Identify which cell holds the provided text, then report its (X, Y) central coordinate. 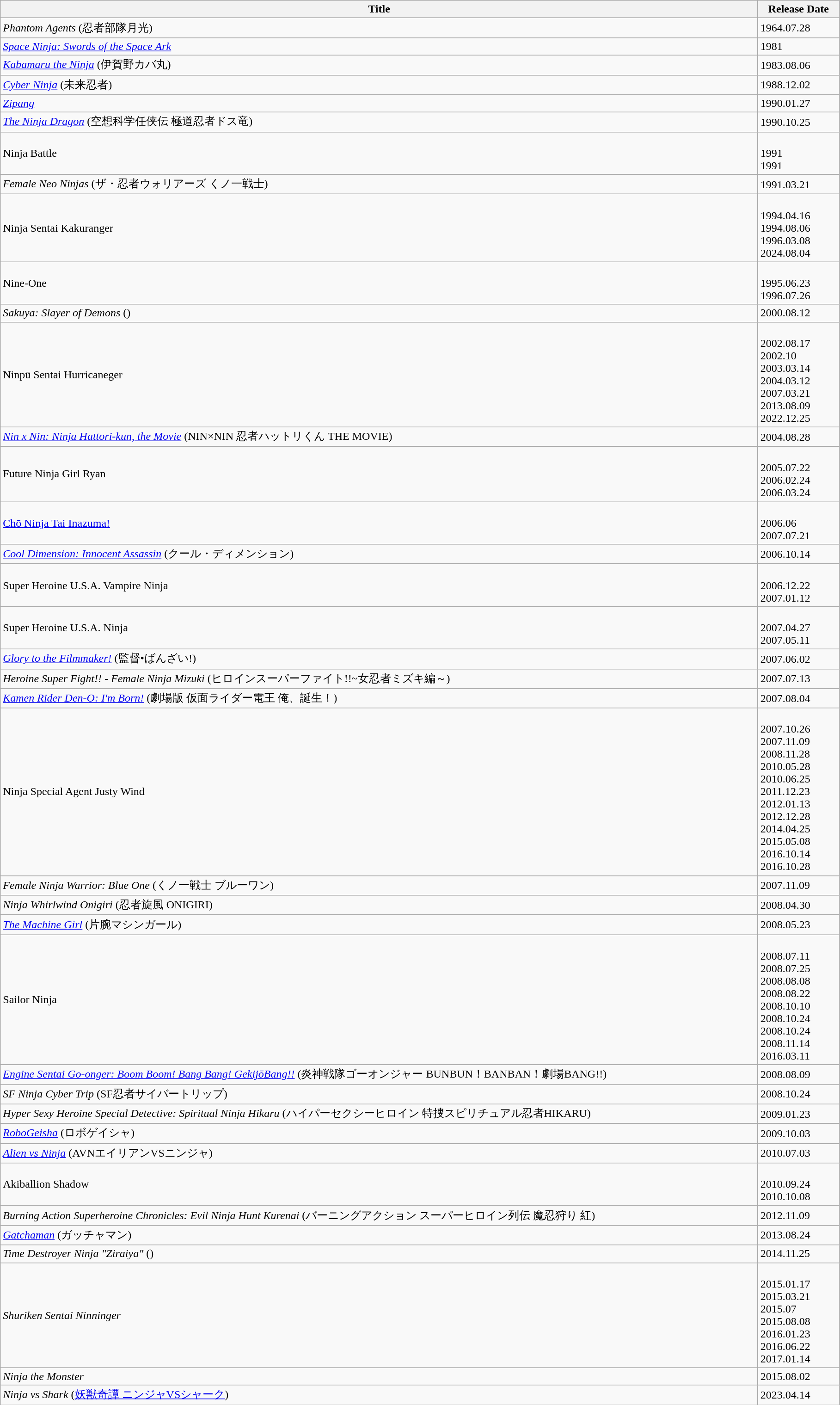
Chō Ninja Tai Inazuma! (379, 523)
2009.01.23 (798, 1114)
Future Ninja Girl Ryan (379, 474)
1990.01.27 (798, 104)
2007.04.272007.05.11 (798, 628)
Kabamaru the Ninja (伊賀野カバ丸) (379, 65)
2008.05.23 (798, 925)
Akiballion Shadow (379, 1184)
Ninja Whirlwind Onigiri (忍者旋風 ONIGIRI) (379, 906)
2015.08.02 (798, 1376)
Time Destroyer Ninja "Ziraiya" () (379, 1254)
Shuriken Sentai Ninninger (379, 1315)
2007.06.02 (798, 659)
2002.08.172002.102003.03.142004.03.122007.03.212013.08.092022.12.25 (798, 375)
Nine-One (379, 283)
Female Ninja Warrior: Blue One (くノ一戦士 ブルーワン) (379, 885)
Ninja the Monster (379, 1376)
Super Heroine U.S.A. Ninja (379, 628)
19911991 (798, 153)
2012.11.09 (798, 1215)
2006.12.222007.01.12 (798, 585)
2015.01.172015.03.212015.072015.08.082016.01.232016.06.222017.01.14 (798, 1315)
2010.07.03 (798, 1153)
Sailor Ninja (379, 1000)
Alien vs Ninja (AVNエイリアンVSニンジャ) (379, 1153)
Title (379, 9)
Release Date (798, 9)
RoboGeisha (ロボゲイシャ) (379, 1134)
Ninja Battle (379, 153)
Sakuya: Slayer of Demons () (379, 313)
Burning Action Superheroine Chronicles: Evil Ninja Hunt Kurenai (バーニングアクション スーパーヒロイン列伝 魔忍狩り 紅) (379, 1215)
1988.12.02 (798, 85)
Engine Sentai Go-onger: Boom Boom! Bang Bang! GekijōBang!! (炎神戦隊ゴーオンジャー BUNBUN！BANBAN！劇場BANG!!) (379, 1075)
2010.09.242010.10.08 (798, 1184)
1995.06.231996.07.26 (798, 283)
Ninja Special Agent Justy Wind (379, 792)
Kamen Rider Den-O: I'm Born! (劇場版 仮面ライダー電王 俺、誕生！) (379, 698)
Gatchaman (ガッチャマン) (379, 1235)
Space Ninja: Swords of the Space Ark (379, 46)
2004.08.28 (798, 437)
2006.10.14 (798, 554)
Heroine Super Fight!! - Female Ninja Mizuki (ヒロインスーパーファイト!!~女忍者ミズキ編～) (379, 679)
Female Neo Ninjas (ザ・忍者ウォリアーズ くノ一戦士) (379, 184)
2007.08.04 (798, 698)
Hyper Sexy Heroine Special Detective: Spiritual Ninja Hikaru (ハイパーセクシーヒロイン 特捜スピリチュアル忍者HIKARU) (379, 1114)
Ninpū Sentai Hurricaneger (379, 375)
2008.10.24 (798, 1094)
2007.10.262007.11.092008.11.282010.05.282010.06.252011.12.232012.01.132012.12.282014.04.252015.05.082016.10.142016.10.28 (798, 792)
2008.04.30 (798, 906)
1994.04.161994.08.061996.03.082024.08.04 (798, 228)
Ninja Sentai Kakuranger (379, 228)
2005.07.222006.02.242006.03.24 (798, 474)
Super Heroine U.S.A. Vampire Ninja (379, 585)
Cool Dimension: Innocent Assassin (クール・ディメンション) (379, 554)
2007.11.09 (798, 885)
1964.07.28 (798, 28)
2014.11.25 (798, 1254)
2006.062007.07.21 (798, 523)
1983.08.06 (798, 65)
Zipang (379, 104)
Nin x Nin: Ninja Hattori-kun, the Movie (NIN×NIN 忍者ハットリくん THE MOVIE) (379, 437)
1990.10.25 (798, 122)
2013.08.24 (798, 1235)
SF Ninja Cyber Trip (SF忍者サイバートリップ) (379, 1094)
2009.10.03 (798, 1134)
2000.08.12 (798, 313)
Cyber Ninja (未来忍者) (379, 85)
1991.03.21 (798, 184)
1981 (798, 46)
Glory to the Filmmaker! (監督•ばんざい!) (379, 659)
2023.04.14 (798, 1395)
The Machine Girl (片腕マシンガール) (379, 925)
The Ninja Dragon (空想科学任侠伝 極道忍者ドス竜) (379, 122)
2008.08.09 (798, 1075)
2008.07.112008.07.252008.08.082008.08.222008.10.102008.10.242008.10.242008.11.142016.03.11 (798, 1000)
Phantom Agents (忍者部隊月光) (379, 28)
Ninja vs Shark (妖獣奇譚 ニンジャVSシャーク) (379, 1395)
2007.07.13 (798, 679)
